Provide the [X, Y] coordinate of the cell's center where the given text is located.  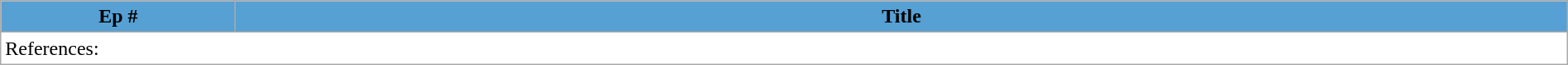
Ep # [118, 17]
References: [784, 48]
Title [901, 17]
